From the cell containing the given text, extract its center point as [x, y] coordinate. 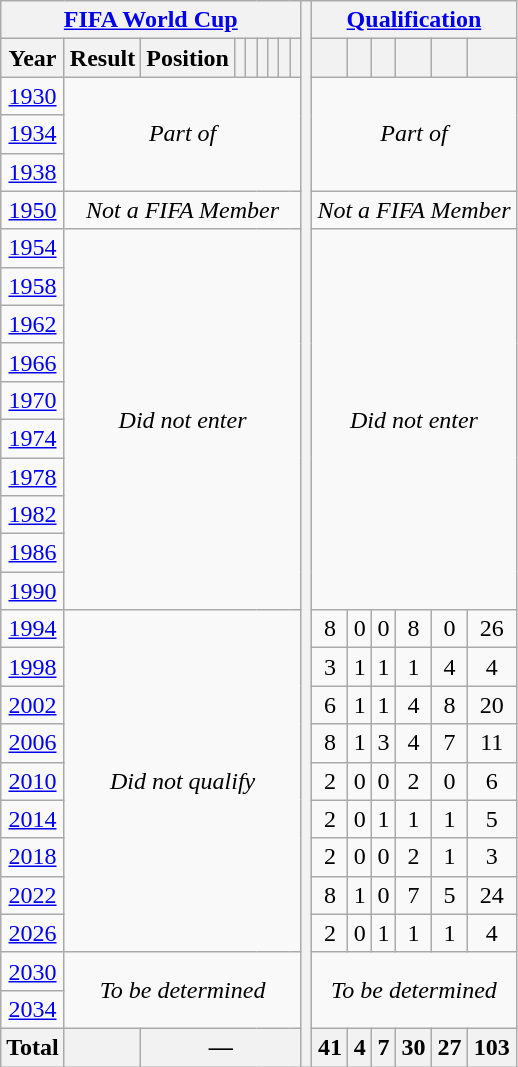
2034 [33, 1009]
1982 [33, 515]
1962 [33, 324]
Year [33, 58]
2022 [33, 895]
11 [492, 743]
26 [492, 629]
— [221, 1047]
2010 [33, 781]
1970 [33, 400]
Did not qualify [182, 782]
Position [188, 58]
Result [102, 58]
1934 [33, 134]
1958 [33, 286]
1954 [33, 248]
2014 [33, 819]
20 [492, 705]
1938 [33, 172]
1930 [33, 96]
FIFA World Cup [151, 20]
1986 [33, 553]
2006 [33, 743]
Total [33, 1047]
2018 [33, 857]
27 [449, 1047]
2002 [33, 705]
1950 [33, 210]
2026 [33, 933]
1966 [33, 362]
1994 [33, 629]
1978 [33, 477]
41 [330, 1047]
Qualification [414, 20]
1998 [33, 667]
24 [492, 895]
30 [413, 1047]
103 [492, 1047]
2030 [33, 971]
1990 [33, 591]
1974 [33, 438]
